Search for the cell housing the specified text and yield its (x, y) center coordinate. 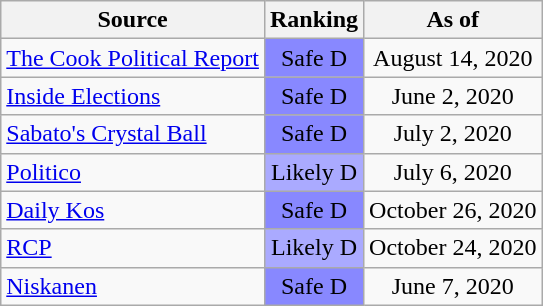
Ranking (314, 20)
The Cook Political Report (133, 58)
August 14, 2020 (453, 58)
June 2, 2020 (453, 96)
Source (133, 20)
July 2, 2020 (453, 134)
October 24, 2020 (453, 248)
RCP (133, 248)
Inside Elections (133, 96)
Sabato's Crystal Ball (133, 134)
October 26, 2020 (453, 210)
June 7, 2020 (453, 286)
July 6, 2020 (453, 172)
Politico (133, 172)
Daily Kos (133, 210)
As of (453, 20)
Niskanen (133, 286)
